Return the [X, Y] coordinate for the center point of the cell that contains the specified text.  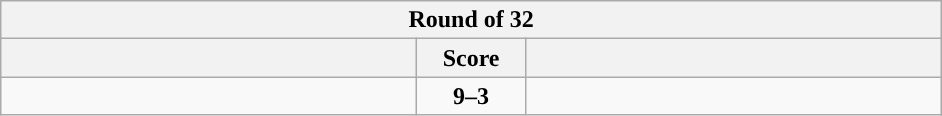
9–3 [472, 96]
Round of 32 [472, 20]
Score [472, 58]
